Search for the cell housing the specified text and yield its (x, y) center coordinate. 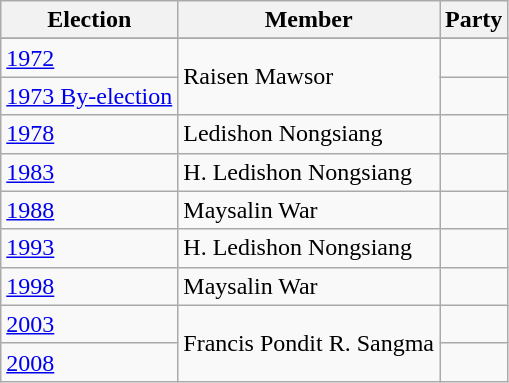
1978 (90, 134)
2008 (90, 362)
Raisen Mawsor (309, 77)
1993 (90, 248)
2003 (90, 324)
1973 By-election (90, 96)
Party (474, 20)
1988 (90, 210)
1972 (90, 58)
Member (309, 20)
1998 (90, 286)
Election (90, 20)
1983 (90, 172)
Francis Pondit R. Sangma (309, 343)
Ledishon Nongsiang (309, 134)
